Extract the (X, Y) coordinate from the center of the cell holding the provided text.  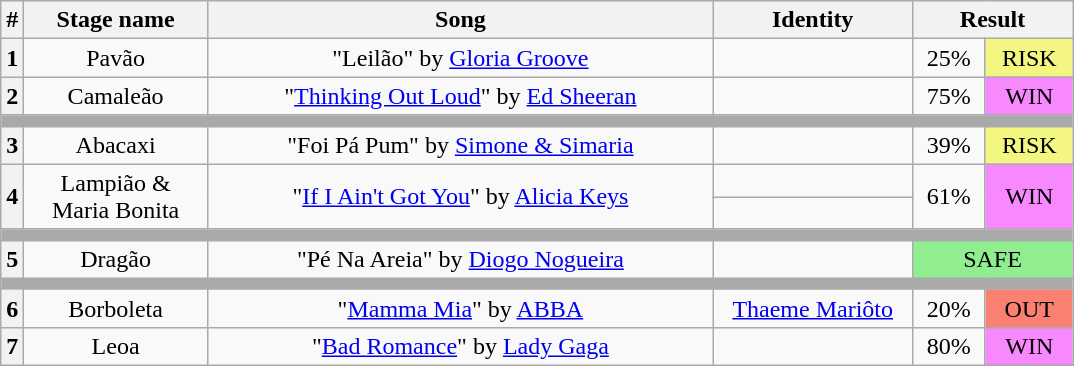
Thaeme Mariôto (812, 308)
SAFE (992, 259)
# (12, 20)
OUT (1029, 308)
20% (948, 308)
Stage name (116, 20)
Camaleão (116, 96)
"Pé Na Areia" by Diogo Nogueira (460, 259)
Result (992, 20)
3 (12, 145)
1 (12, 58)
80% (948, 346)
25% (948, 58)
39% (948, 145)
6 (12, 308)
5 (12, 259)
"Mamma Mia" by ABBA (460, 308)
"Thinking Out Loud" by Ed Sheeran (460, 96)
Borboleta (116, 308)
"If I Ain't Got You" by Alicia Keys (460, 196)
Identity (812, 20)
61% (948, 196)
Pavão (116, 58)
Abacaxi (116, 145)
7 (12, 346)
Lampião & Maria Bonita (116, 196)
2 (12, 96)
"Leilão" by Gloria Groove (460, 58)
Song (460, 20)
Dragão (116, 259)
"Foi Pá Pum" by Simone & Simaria (460, 145)
4 (12, 196)
"Bad Romance" by Lady Gaga (460, 346)
Leoa (116, 346)
75% (948, 96)
